From the cell containing the given text, extract its center point as [x, y] coordinate. 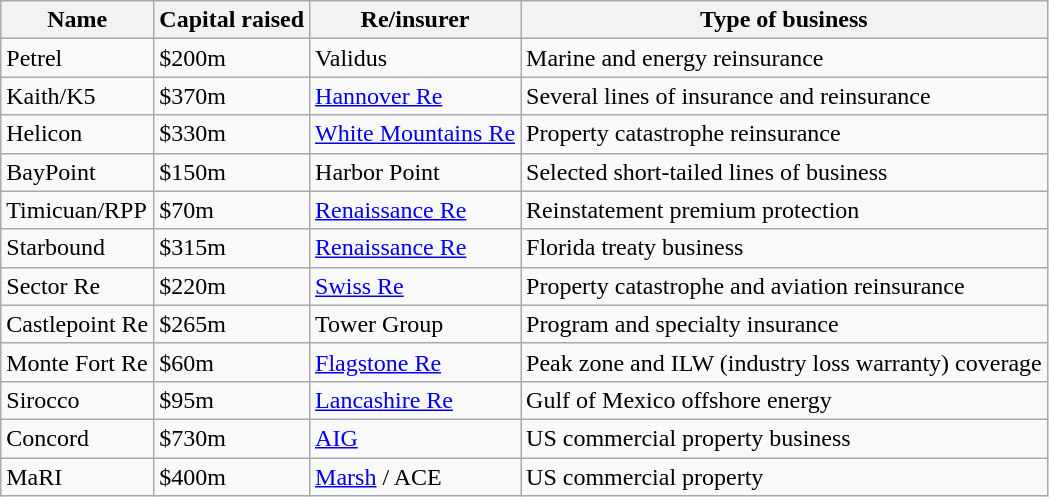
$400m [232, 477]
Hannover Re [416, 96]
MaRI [78, 477]
Harbor Point [416, 172]
Monte Fort Re [78, 362]
US commercial property [784, 477]
BayPoint [78, 172]
Gulf of Mexico offshore energy [784, 400]
Selected short-tailed lines of business [784, 172]
Name [78, 20]
$370m [232, 96]
$730m [232, 438]
Program and specialty insurance [784, 324]
Concord [78, 438]
$150m [232, 172]
$330m [232, 134]
Re/insurer [416, 20]
Type of business [784, 20]
Sirocco [78, 400]
$70m [232, 210]
Timicuan/RPP [78, 210]
Swiss Re [416, 286]
AIG [416, 438]
Property catastrophe and aviation reinsurance [784, 286]
Petrel [78, 58]
Lancashire Re [416, 400]
Several lines of insurance and reinsurance [784, 96]
Peak zone and ILW (industry loss warranty) coverage [784, 362]
$200m [232, 58]
Sector Re [78, 286]
Capital raised [232, 20]
Property catastrophe reinsurance [784, 134]
US commercial property business [784, 438]
$315m [232, 248]
Helicon [78, 134]
Castlepoint Re [78, 324]
$265m [232, 324]
Marine and energy reinsurance [784, 58]
Florida treaty business [784, 248]
Starbound [78, 248]
$220m [232, 286]
Marsh / ACE [416, 477]
Kaith/K5 [78, 96]
Reinstatement premium protection [784, 210]
Validus [416, 58]
White Mountains Re [416, 134]
Flagstone Re [416, 362]
Tower Group [416, 324]
$60m [232, 362]
$95m [232, 400]
